Detect which cell encompasses the target text, then output its (x, y) center coordinate. 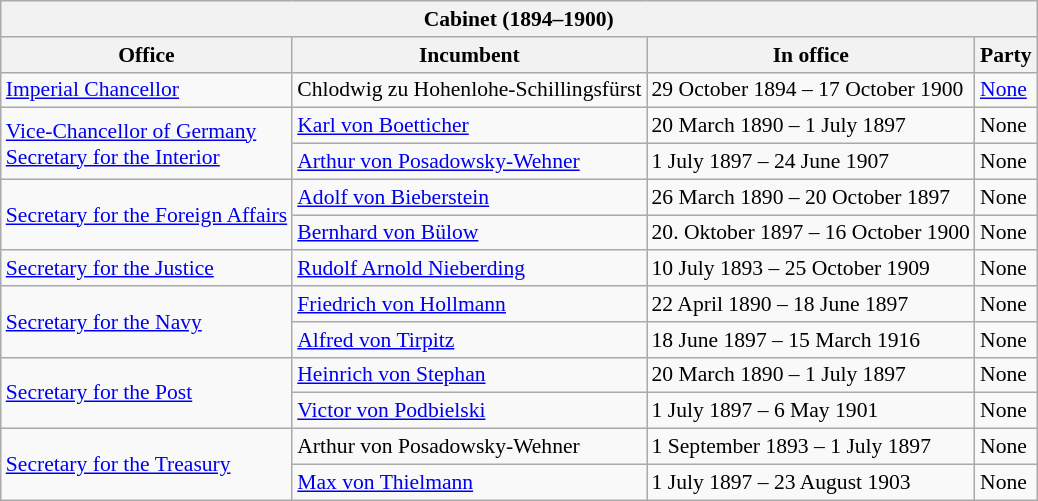
Friedrich von Hollmann (469, 304)
20. Oktober 1897 – 16 October 1900 (810, 233)
Secretary for the Foreign Affairs (146, 214)
10 July 1893 – 25 October 1909 (810, 269)
1 July 1897 – 24 June 1907 (810, 162)
Secretary for the Justice (146, 269)
Rudolf Arnold Nieberding (469, 269)
Max von Thielmann (469, 482)
1 September 1893 – 1 July 1897 (810, 447)
Chlodwig zu Hohenlohe-Schillingsfürst (469, 90)
Bernhard von Bülow (469, 233)
29 October 1894 – 17 October 1900 (810, 90)
Vice-Chancellor of GermanySecretary for the Interior (146, 144)
Cabinet (1894–1900) (519, 19)
Incumbent (469, 55)
18 June 1897 – 15 March 1916 (810, 340)
In office (810, 55)
Imperial Chancellor (146, 90)
Party (1006, 55)
Secretary for the Post (146, 392)
Secretary for the Treasury (146, 464)
1 July 1897 – 23 August 1903 (810, 482)
26 March 1890 – 20 October 1897 (810, 197)
Victor von Podbielski (469, 411)
Secretary for the Navy (146, 322)
Office (146, 55)
Adolf von Bieberstein (469, 197)
1 July 1897 – 6 May 1901 (810, 411)
22 April 1890 – 18 June 1897 (810, 304)
Heinrich von Stephan (469, 375)
Alfred von Tirpitz (469, 340)
Karl von Boetticher (469, 126)
